Pinpoint the cell where the given text exists, returning its [X, Y] midpoint coordinate. 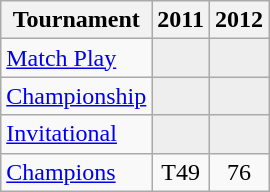
Tournament [76, 20]
Championship [76, 96]
76 [240, 172]
2012 [240, 20]
Champions [76, 172]
T49 [181, 172]
Invitational [76, 134]
2011 [181, 20]
Match Play [76, 58]
